Return the [X, Y] coordinate for the center point of the cell that contains the specified text.  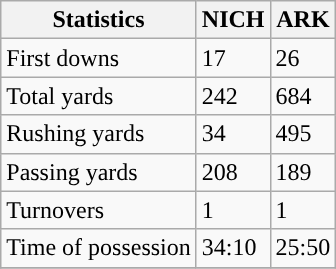
Passing yards [99, 172]
208 [233, 172]
684 [303, 96]
189 [303, 172]
495 [303, 134]
25:50 [303, 248]
34:10 [233, 248]
NICH [233, 20]
ARK [303, 20]
26 [303, 58]
First downs [99, 58]
Total yards [99, 96]
242 [233, 96]
Rushing yards [99, 134]
34 [233, 134]
Time of possession [99, 248]
17 [233, 58]
Turnovers [99, 210]
Statistics [99, 20]
